Scan for the cell matching the given text and deliver its (X, Y) coordinate at center. 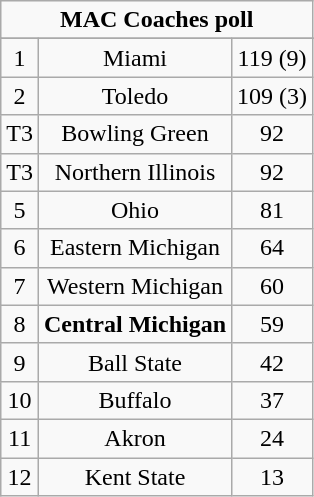
MAC Coaches poll (157, 20)
Northern Illinois (134, 172)
Western Michigan (134, 286)
Kent State (134, 477)
11 (20, 438)
8 (20, 324)
1 (20, 58)
60 (272, 286)
Ball State (134, 362)
Akron (134, 438)
Bowling Green (134, 134)
10 (20, 400)
37 (272, 400)
13 (272, 477)
Central Michigan (134, 324)
42 (272, 362)
109 (3) (272, 96)
5 (20, 210)
Eastern Michigan (134, 248)
6 (20, 248)
81 (272, 210)
119 (9) (272, 58)
Miami (134, 58)
9 (20, 362)
64 (272, 248)
7 (20, 286)
Ohio (134, 210)
24 (272, 438)
Buffalo (134, 400)
59 (272, 324)
Toledo (134, 96)
2 (20, 96)
12 (20, 477)
